Output the (X, Y) coordinate of the center of the cell containing the given text.  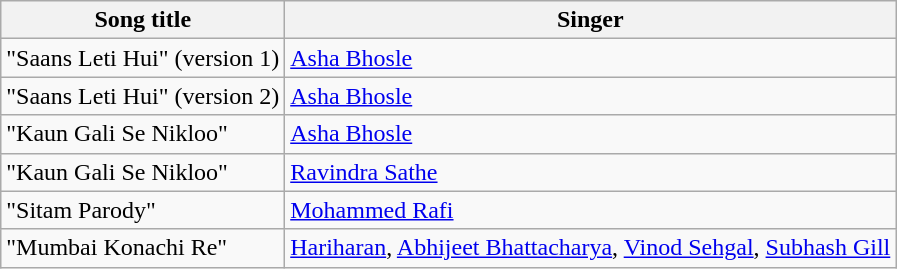
"Saans Leti Hui" (version 1) (143, 58)
Ravindra Sathe (590, 172)
Mohammed Rafi (590, 210)
Singer (590, 20)
"Saans Leti Hui" (version 2) (143, 96)
"Sitam Parody" (143, 210)
Hariharan, Abhijeet Bhattacharya, Vinod Sehgal, Subhash Gill (590, 248)
"Mumbai Konachi Re" (143, 248)
Song title (143, 20)
